For the text-containing cell, return its midpoint in [x, y] coordinate format. 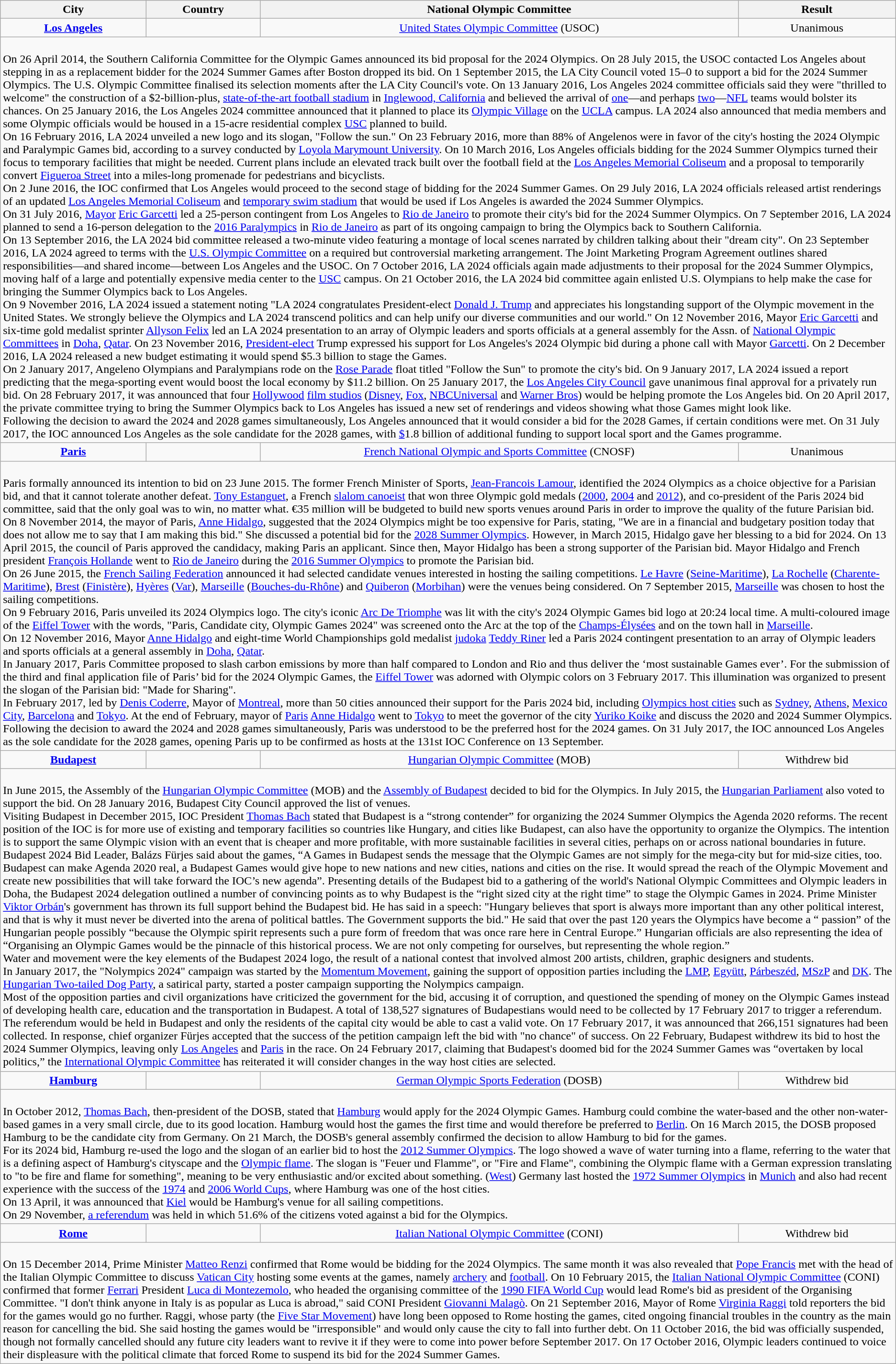
Country [203, 10]
French National Olympic and Sports Committee (CNOSF) [500, 452]
Paris [74, 452]
Result [817, 10]
Los Angeles [74, 28]
German Olympic Sports Federation (DOSB) [500, 1080]
Italian National Olympic Committee (CONI) [500, 1233]
Rome [74, 1233]
Hungarian Olympic Committee (MOB) [500, 760]
National Olympic Committee [500, 10]
Hamburg [74, 1080]
United States Olympic Committee (USOC) [500, 28]
Budapest [74, 760]
City [74, 10]
